For the text-containing cell, return its midpoint in [x, y] coordinate format. 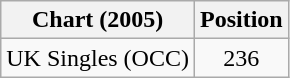
Position [241, 20]
UK Singles (OCC) [98, 58]
Chart (2005) [98, 20]
236 [241, 58]
